Output the [x, y] coordinate of the center of the cell containing the given text.  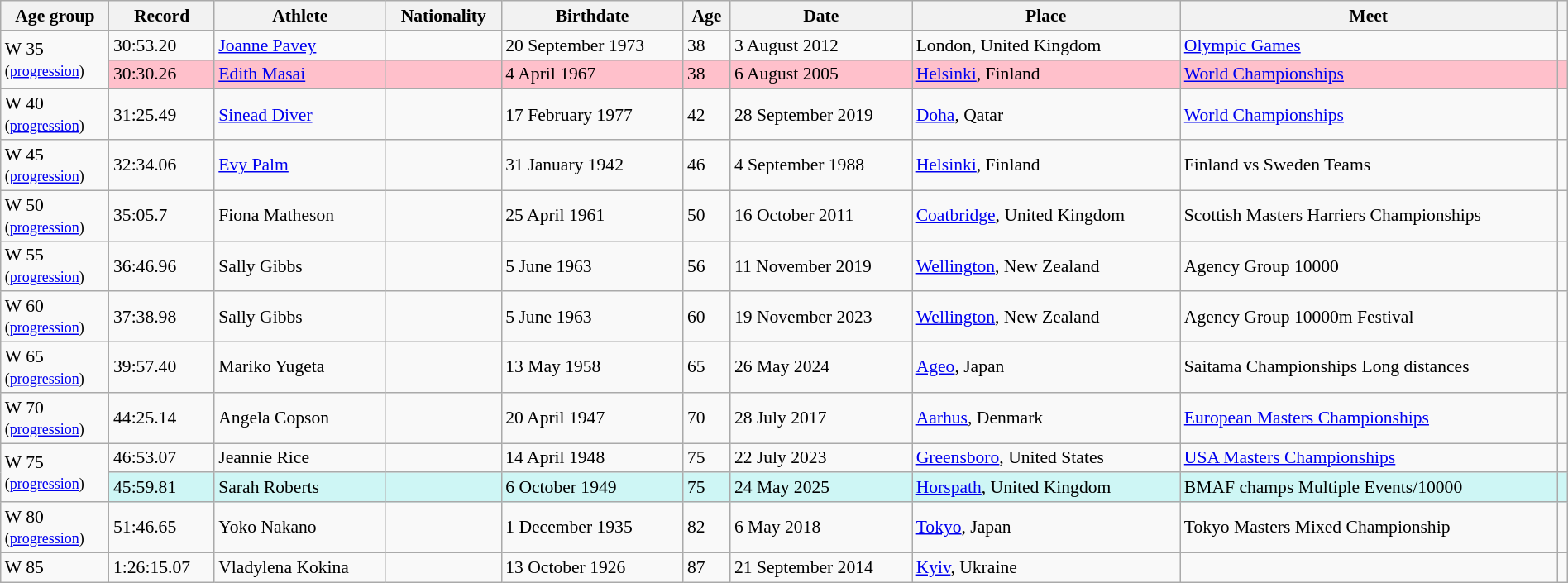
W 85 [55, 567]
Tokyo, Japan [1046, 528]
Vladylena Kokina [299, 567]
20 September 1973 [592, 45]
56 [706, 266]
22 July 2023 [821, 458]
Evy Palm [299, 165]
Age group [55, 16]
W 80 (progression) [55, 528]
31:25.49 [162, 114]
Joanne Pavey [299, 45]
Aarhus, Denmark [1046, 418]
4 September 1988 [821, 165]
W 45 (progression) [55, 165]
42 [706, 114]
44:25.14 [162, 418]
1 December 1935 [592, 528]
Greensboro, United States [1046, 458]
35:05.7 [162, 215]
20 April 1947 [592, 418]
W 75 (progression) [55, 473]
87 [706, 567]
Fiona Matheson [299, 215]
USA Masters Championships [1369, 458]
21 September 2014 [821, 567]
31 January 1942 [592, 165]
Meet [1369, 16]
4 April 1967 [592, 74]
Agency Group 10000 [1369, 266]
45:59.81 [162, 488]
1:26:15.07 [162, 567]
6 October 1949 [592, 488]
30:30.26 [162, 74]
Angela Copson [299, 418]
BMAF champs Multiple Events/10000 [1369, 488]
Date [821, 16]
6 May 2018 [821, 528]
46 [706, 165]
W 65 (progression) [55, 367]
Age [706, 16]
14 April 1948 [592, 458]
Yoko Nakano [299, 528]
Mariko Yugeta [299, 367]
Olympic Games [1369, 45]
19 November 2023 [821, 318]
50 [706, 215]
W 55 (progression) [55, 266]
51:46.65 [162, 528]
W 70 (progression) [55, 418]
70 [706, 418]
65 [706, 367]
W 60 (progression) [55, 318]
Athlete [299, 16]
W 50 (progression) [55, 215]
60 [706, 318]
17 February 1977 [592, 114]
Agency Group 10000m Festival [1369, 318]
26 May 2024 [821, 367]
6 August 2005 [821, 74]
11 November 2019 [821, 266]
39:57.40 [162, 367]
13 October 1926 [592, 567]
28 July 2017 [821, 418]
London, United Kingdom [1046, 45]
24 May 2025 [821, 488]
Place [1046, 16]
Edith Masai [299, 74]
32:34.06 [162, 165]
Nationality [443, 16]
Finland vs Sweden Teams [1369, 165]
Record [162, 16]
W 35 (progression) [55, 60]
3 August 2012 [821, 45]
30:53.20 [162, 45]
Sinead Diver [299, 114]
Tokyo Masters Mixed Championship [1369, 528]
Scottish Masters Harriers Championships [1369, 215]
82 [706, 528]
Horspath, United Kingdom [1046, 488]
28 September 2019 [821, 114]
W 40 (progression) [55, 114]
25 April 1961 [592, 215]
16 October 2011 [821, 215]
Birthdate [592, 16]
Doha, Qatar [1046, 114]
Sarah Roberts [299, 488]
European Masters Championships [1369, 418]
36:46.96 [162, 266]
46:53.07 [162, 458]
Jeannie Rice [299, 458]
Kyiv, Ukraine [1046, 567]
Ageo, Japan [1046, 367]
Saitama Championships Long distances [1369, 367]
37:38.98 [162, 318]
13 May 1958 [592, 367]
Coatbridge, United Kingdom [1046, 215]
